Search for the cell housing the specified text and yield its (x, y) center coordinate. 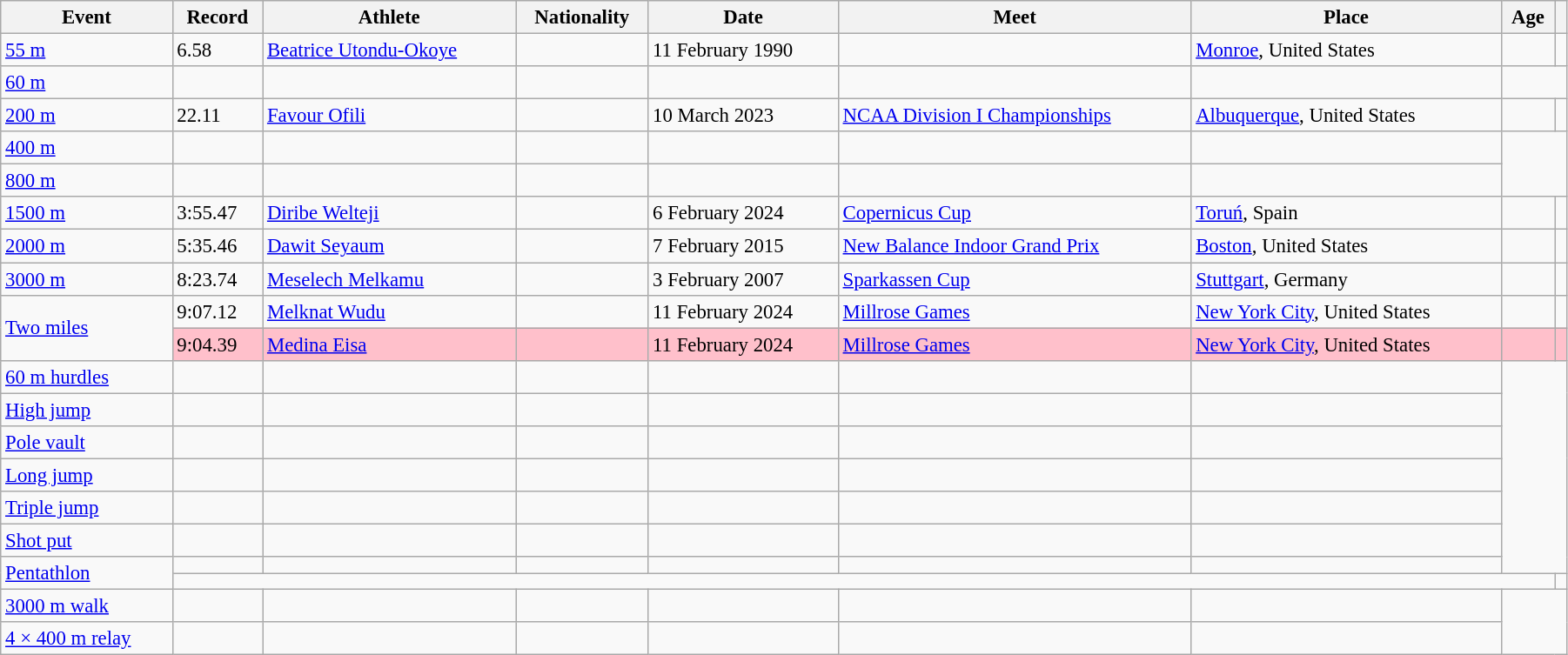
Triple jump (87, 508)
New Balance Indoor Grand Prix (1015, 246)
Record (218, 17)
Favour Ofili (390, 116)
Dawit Seyaum (390, 246)
22.11 (218, 116)
800 m (87, 181)
200 m (87, 116)
11 February 1990 (743, 50)
Athlete (390, 17)
60 m (87, 83)
Shot put (87, 540)
Boston, United States (1346, 246)
Stuttgart, Germany (1346, 279)
55 m (87, 50)
1500 m (87, 213)
Pentathlon (87, 573)
Long jump (87, 475)
9:07.12 (218, 311)
7 February 2015 (743, 246)
Nationality (582, 17)
9:04.39 (218, 344)
NCAA Division I Championships (1015, 116)
Sparkassen Cup (1015, 279)
Monroe, United States (1346, 50)
400 m (87, 148)
3 February 2007 (743, 279)
Meselech Melkamu (390, 279)
Age (1528, 17)
8:23.74 (218, 279)
Event (87, 17)
Date (743, 17)
60 m hurdles (87, 377)
6 February 2024 (743, 213)
6.58 (218, 50)
Beatrice Utondu-Okoye (390, 50)
Melknat Wudu (390, 311)
5:35.46 (218, 246)
Pole vault (87, 443)
10 March 2023 (743, 116)
Meet (1015, 17)
2000 m (87, 246)
Copernicus Cup (1015, 213)
Toruń, Spain (1346, 213)
3000 m (87, 279)
Diribe Welteji (390, 213)
3000 m walk (87, 606)
High jump (87, 410)
4 × 400 m relay (87, 638)
3:55.47 (218, 213)
Place (1346, 17)
Medina Eisa (390, 344)
Albuquerque, United States (1346, 116)
Two miles (87, 327)
